Capture the cell that displays the provided text and extract its [x, y] central coordinate. 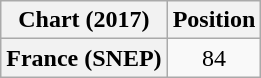
Chart (2017) [84, 20]
84 [214, 58]
Position [214, 20]
France (SNEP) [84, 58]
